From the cell containing the given text, extract its center point as (x, y) coordinate. 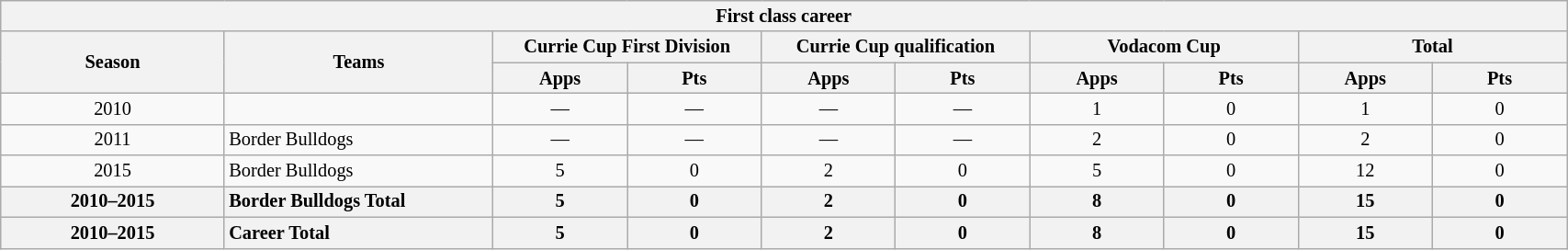
Currie Cup qualification (896, 47)
Total (1432, 47)
2011 (113, 140)
Teams (358, 62)
Season (113, 62)
First class career (784, 16)
Currie Cup First Division (627, 47)
Vodacom Cup (1164, 47)
2010 (113, 108)
Border Bulldogs Total (358, 201)
Career Total (358, 233)
12 (1365, 171)
2015 (113, 171)
